Capture the cell that displays the provided text and extract its [X, Y] central coordinate. 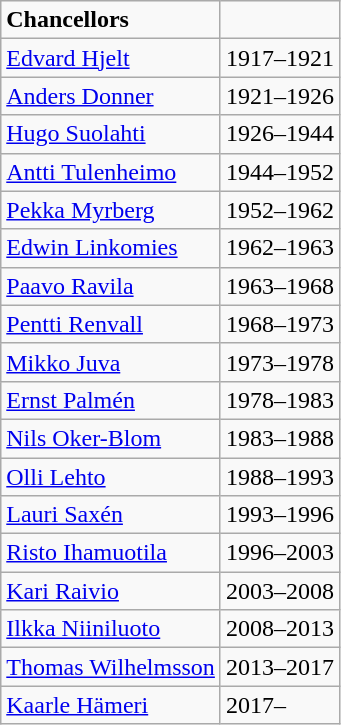
Kari Raivio [111, 591]
Antti Tulenheimo [111, 172]
1983–1988 [280, 438]
1963–1968 [280, 286]
Ernst Palmén [111, 400]
Thomas Wilhelmsson [111, 667]
Hugo Suolahti [111, 134]
1993–1996 [280, 515]
1921–1926 [280, 96]
2017– [280, 705]
Pentti Renvall [111, 324]
Ilkka Niiniluoto [111, 629]
Risto Ihamuotila [111, 553]
Chancellors [111, 20]
1917–1921 [280, 58]
Nils Oker-Blom [111, 438]
1926–1944 [280, 134]
Mikko Juva [111, 362]
1996–2003 [280, 553]
1988–1993 [280, 477]
2003–2008 [280, 591]
Kaarle Hämeri [111, 705]
Olli Lehto [111, 477]
2008–2013 [280, 629]
Pekka Myrberg [111, 210]
2013–2017 [280, 667]
1978–1983 [280, 400]
Lauri Saxén [111, 515]
1968–1973 [280, 324]
Edwin Linkomies [111, 248]
Anders Donner [111, 96]
1973–1978 [280, 362]
Paavo Ravila [111, 286]
1952–1962 [280, 210]
1944–1952 [280, 172]
1962–1963 [280, 248]
Edvard Hjelt [111, 58]
